Detect which cell encompasses the target text, then output its (x, y) center coordinate. 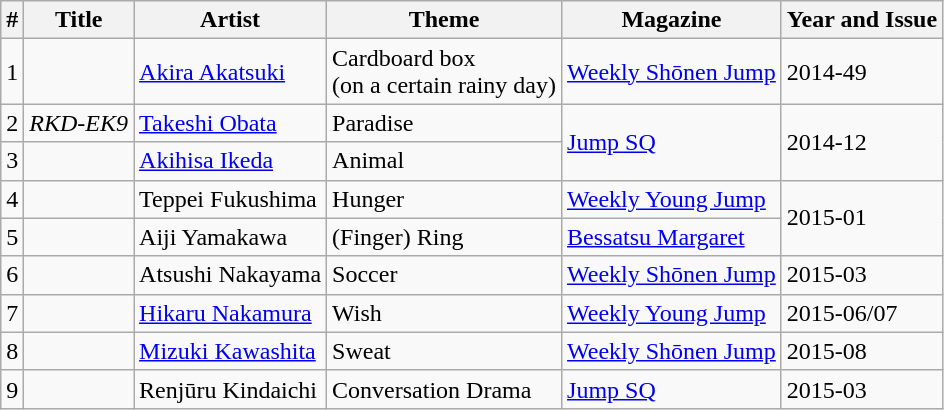
Wish (444, 313)
Cardboard box(on a certain rainy day) (444, 72)
Takeshi Obata (230, 123)
Animal (444, 161)
8 (12, 351)
Title (79, 20)
7 (12, 313)
4 (12, 199)
9 (12, 389)
Artist (230, 20)
Sweat (444, 351)
Soccer (444, 275)
5 (12, 237)
2015-06/07 (862, 313)
2015-08 (862, 351)
Akira Akatsuki (230, 72)
Aiji Yamakawa (230, 237)
Theme (444, 20)
Mizuki Kawashita (230, 351)
RKD-EK9 (79, 123)
Akihisa Ikeda (230, 161)
(Finger) Ring (444, 237)
Paradise (444, 123)
1 (12, 72)
Hikaru Nakamura (230, 313)
# (12, 20)
6 (12, 275)
Teppei Fukushima (230, 199)
Hunger (444, 199)
Year and Issue (862, 20)
Magazine (672, 20)
2014-49 (862, 72)
Renjūru Kindaichi (230, 389)
3 (12, 161)
Bessatsu Margaret (672, 237)
2014-12 (862, 142)
Atsushi Nakayama (230, 275)
2 (12, 123)
2015-01 (862, 218)
Conversation Drama (444, 389)
